Scan for the cell matching the given text and deliver its [x, y] coordinate at center. 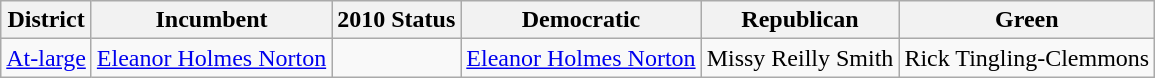
Incumbent [211, 20]
Democratic [581, 20]
Green [1027, 20]
2010 Status [396, 20]
Missy Reilly Smith [800, 58]
Republican [800, 20]
District [46, 20]
Rick Tingling-Clemmons [1027, 58]
At-large [46, 58]
